Extract the (x, y) coordinate from the center of the cell holding the provided text.  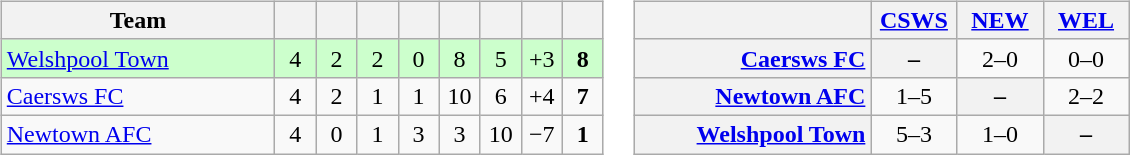
+4 (542, 96)
5 (500, 58)
6 (500, 96)
2–0 (1000, 58)
−7 (542, 134)
5–3 (914, 134)
+3 (542, 58)
2–2 (1086, 96)
NEW (1000, 20)
Team (138, 20)
1–5 (914, 96)
7 (582, 96)
CSWS (914, 20)
WEL (1086, 20)
1–0 (1000, 134)
0–0 (1086, 58)
